Output the [x, y] coordinate of the center of the cell containing the given text.  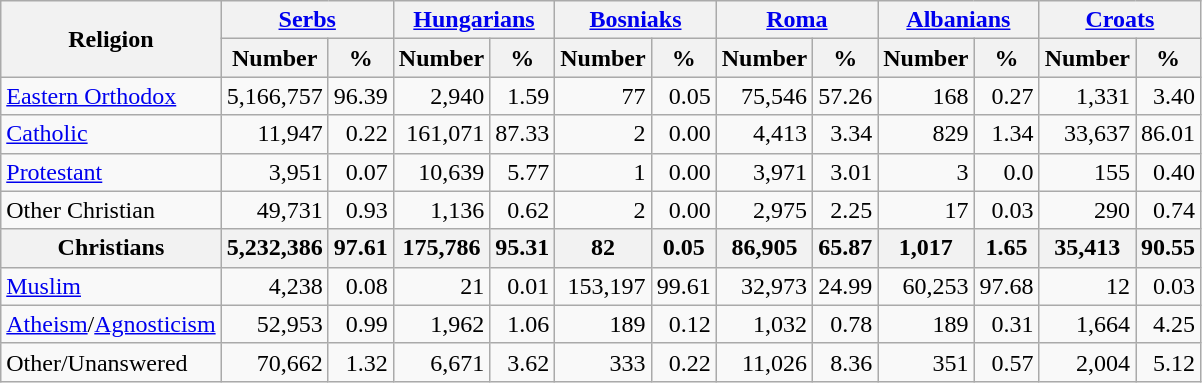
290 [1087, 210]
0.0 [1006, 172]
Serbs [307, 20]
1.06 [522, 324]
Religion [111, 39]
3.01 [846, 172]
11,947 [274, 134]
3 [926, 172]
0.93 [360, 210]
Croats [1120, 20]
155 [1087, 172]
90.55 [1168, 248]
0.27 [1006, 96]
1,017 [926, 248]
4,413 [764, 134]
3,951 [274, 172]
6,671 [441, 362]
Other/Unanswered [111, 362]
175,786 [441, 248]
Other Christian [111, 210]
60,253 [926, 286]
Protestant [111, 172]
Roma [796, 20]
1,032 [764, 324]
5,232,386 [274, 248]
95.31 [522, 248]
1,962 [441, 324]
0.62 [522, 210]
Christians [111, 248]
0.01 [522, 286]
0.31 [1006, 324]
1.34 [1006, 134]
3.40 [1168, 96]
4.25 [1168, 324]
65.87 [846, 248]
0.78 [846, 324]
Bosniaks [636, 20]
97.61 [360, 248]
0.12 [684, 324]
0.40 [1168, 172]
5.77 [522, 172]
33,637 [1087, 134]
4,238 [274, 286]
829 [926, 134]
161,071 [441, 134]
96.39 [360, 96]
86,905 [764, 248]
97.68 [1006, 286]
12 [1087, 286]
17 [926, 210]
351 [926, 362]
49,731 [274, 210]
21 [441, 286]
77 [603, 96]
24.99 [846, 286]
70,662 [274, 362]
1.65 [1006, 248]
1.32 [360, 362]
0.08 [360, 286]
Catholic [111, 134]
2,940 [441, 96]
0.57 [1006, 362]
5.12 [1168, 362]
Hungarians [474, 20]
8.36 [846, 362]
3.34 [846, 134]
153,197 [603, 286]
99.61 [684, 286]
1,331 [1087, 96]
0.99 [360, 324]
1,664 [1087, 324]
10,639 [441, 172]
75,546 [764, 96]
82 [603, 248]
2.25 [846, 210]
1,136 [441, 210]
Albanians [958, 20]
86.01 [1168, 134]
32,973 [764, 286]
87.33 [522, 134]
Muslim [111, 286]
57.26 [846, 96]
52,953 [274, 324]
2,975 [764, 210]
1 [603, 172]
168 [926, 96]
11,026 [764, 362]
1.59 [522, 96]
Eastern Orthodox [111, 96]
3,971 [764, 172]
5,166,757 [274, 96]
35,413 [1087, 248]
333 [603, 362]
0.07 [360, 172]
2,004 [1087, 362]
Atheism/Agnosticism [111, 324]
0.74 [1168, 210]
3.62 [522, 362]
